For the text-containing cell, return its midpoint in (X, Y) coordinate format. 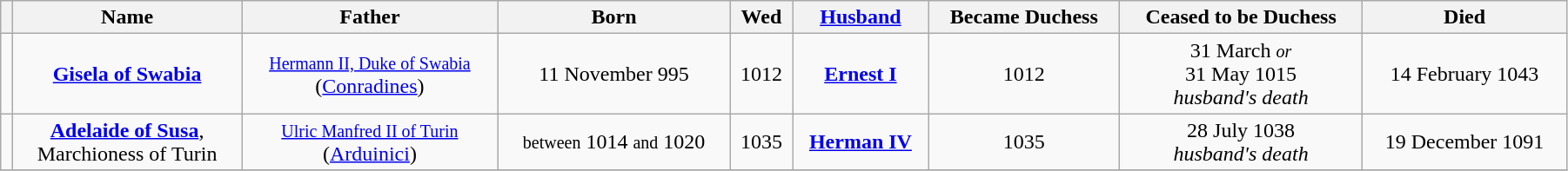
Ulric Manfred II of Turin(Arduinici) (370, 142)
Husband (861, 17)
between 1014 and 1020 (614, 142)
Herman IV (861, 142)
Father (370, 17)
28 July 1038husband's death (1241, 142)
14 February 1043 (1465, 74)
Ernest I (861, 74)
Died (1465, 17)
Hermann II, Duke of Swabia(Conradines) (370, 74)
Born (614, 17)
Gisela of Swabia (127, 74)
Became Duchess (1023, 17)
Wed (761, 17)
Name (127, 17)
19 December 1091 (1465, 142)
Ceased to be Duchess (1241, 17)
31 March or31 May 1015husband's death (1241, 74)
Adelaide of Susa,Marchioness of Turin (127, 142)
11 November 995 (614, 74)
